Scan for the cell matching the given text and deliver its (X, Y) coordinate at center. 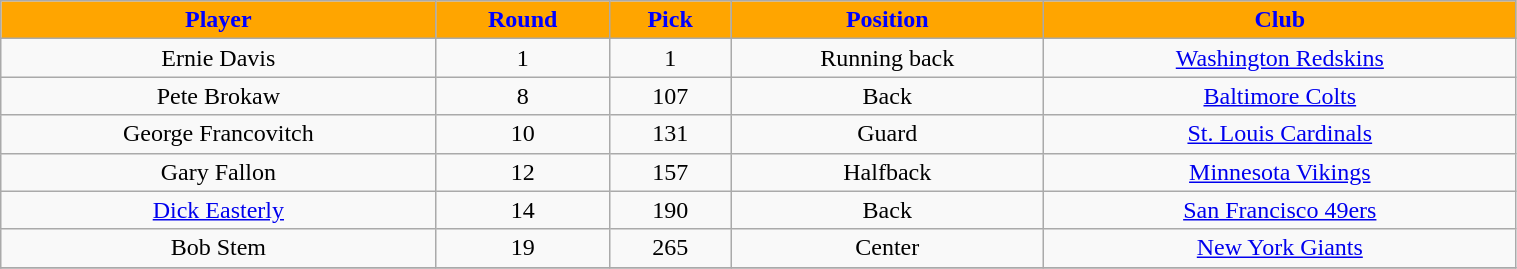
Running back (888, 58)
Gary Fallon (218, 172)
Halfback (888, 172)
14 (522, 210)
Player (218, 20)
190 (670, 210)
Baltimore Colts (1280, 96)
Pick (670, 20)
Minnesota Vikings (1280, 172)
Position (888, 20)
San Francisco 49ers (1280, 210)
8 (522, 96)
265 (670, 248)
Center (888, 248)
107 (670, 96)
131 (670, 134)
New York Giants (1280, 248)
10 (522, 134)
Bob Stem (218, 248)
St. Louis Cardinals (1280, 134)
Pete Brokaw (218, 96)
George Francovitch (218, 134)
157 (670, 172)
Washington Redskins (1280, 58)
Club (1280, 20)
Guard (888, 134)
Round (522, 20)
Ernie Davis (218, 58)
12 (522, 172)
Dick Easterly (218, 210)
19 (522, 248)
